Find where the given text appears and provide that cell's center as (X, Y) coordinate. 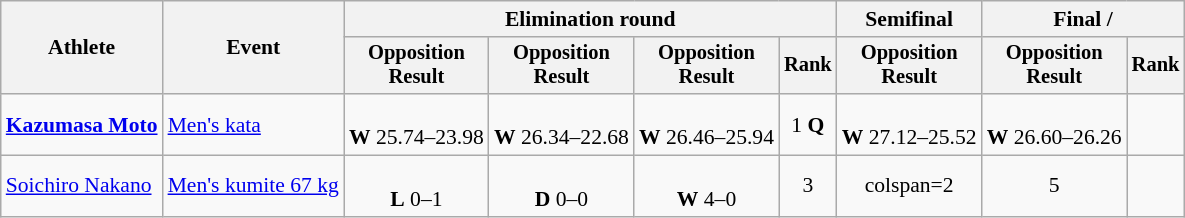
W 4–0 (706, 186)
W 25.74–23.98 (416, 124)
Men's kumite 67 kg (254, 186)
W 26.34–22.68 (562, 124)
W 26.60–26.26 (1054, 124)
Kazumasa Moto (82, 124)
1 Q (808, 124)
D 0–0 (562, 186)
5 (1054, 186)
colspan=2 (910, 186)
Semifinal (910, 19)
Final / (1084, 19)
L 0–1 (416, 186)
Elimination round (590, 19)
W 27.12–25.52 (910, 124)
Athlete (82, 48)
Event (254, 48)
W 26.46–25.94 (706, 124)
Men's kata (254, 124)
Soichiro Nakano (82, 186)
3 (808, 186)
